Return (X, Y) of the center of cell containing provided text 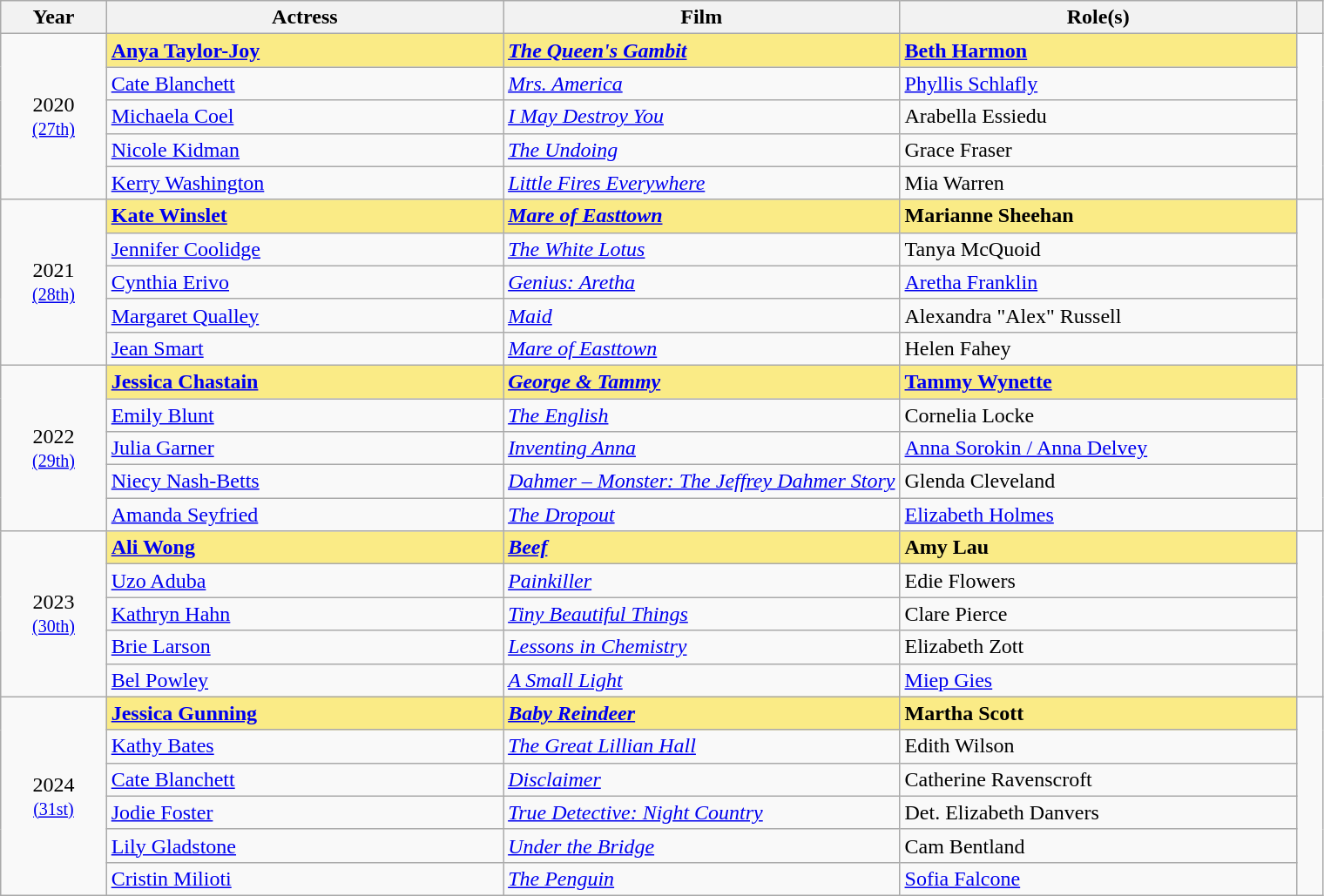
2022(29th) (54, 448)
Arabella Essiedu (1098, 117)
Margaret Qualley (305, 315)
Julia Garner (305, 448)
Marianne Sheehan (1098, 216)
Cornelia Locke (1098, 415)
2024(31st) (54, 796)
Aretha Franklin (1098, 282)
The Great Lillian Hall (702, 746)
Film (702, 17)
Nicole Kidman (305, 150)
Tiny Beautiful Things (702, 614)
The White Lotus (702, 249)
Helen Fahey (1098, 348)
Year (54, 17)
Catherine Ravenscroft (1098, 779)
Cristin Milioti (305, 879)
Edith Wilson (1098, 746)
Miep Gies (1098, 680)
Amanda Seyfried (305, 515)
Glenda Cleveland (1098, 482)
Beef (702, 548)
Painkiller (702, 581)
Maid (702, 315)
2023(30th) (54, 614)
Anna Sorokin / Anna Delvey (1098, 448)
Beth Harmon (1098, 51)
Clare Pierce (1098, 614)
Martha Scott (1098, 713)
2020(27th) (54, 117)
Mia Warren (1098, 183)
Little Fires Everywhere (702, 183)
Bel Powley (305, 680)
Kerry Washington (305, 183)
Ali Wong (305, 548)
Tammy Wynette (1098, 381)
The Undoing (702, 150)
Jean Smart (305, 348)
Anya Taylor-Joy (305, 51)
Dahmer – Monster: The Jeffrey Dahmer Story (702, 482)
Lessons in Chemistry (702, 647)
True Detective: Night Country (702, 812)
Cynthia Erivo (305, 282)
Jennifer Coolidge (305, 249)
Under the Bridge (702, 845)
Edie Flowers (1098, 581)
Sofia Falcone (1098, 879)
Det. Elizabeth Danvers (1098, 812)
Role(s) (1098, 17)
Actress (305, 17)
The Dropout (702, 515)
Jodie Foster (305, 812)
Jessica Gunning (305, 713)
Jessica Chastain (305, 381)
Amy Lau (1098, 548)
Mrs. America (702, 84)
2021(28th) (54, 282)
Emily Blunt (305, 415)
Grace Fraser (1098, 150)
Genius: Aretha (702, 282)
Brie Larson (305, 647)
Kathryn Hahn (305, 614)
The English (702, 415)
Kate Winslet (305, 216)
Michaela Coel (305, 117)
I May Destroy You (702, 117)
Elizabeth Zott (1098, 647)
Niecy Nash-Betts (305, 482)
Cam Bentland (1098, 845)
The Penguin (702, 879)
Inventing Anna (702, 448)
Phyllis Schlafly (1098, 84)
George & Tammy (702, 381)
Elizabeth Holmes (1098, 515)
The Queen's Gambit (702, 51)
Kathy Bates (305, 746)
Baby Reindeer (702, 713)
Disclaimer (702, 779)
Uzo Aduba (305, 581)
Tanya McQuoid (1098, 249)
Lily Gladstone (305, 845)
A Small Light (702, 680)
Alexandra "Alex" Russell (1098, 315)
